Output the [x, y] coordinate of the center of the cell containing the given text.  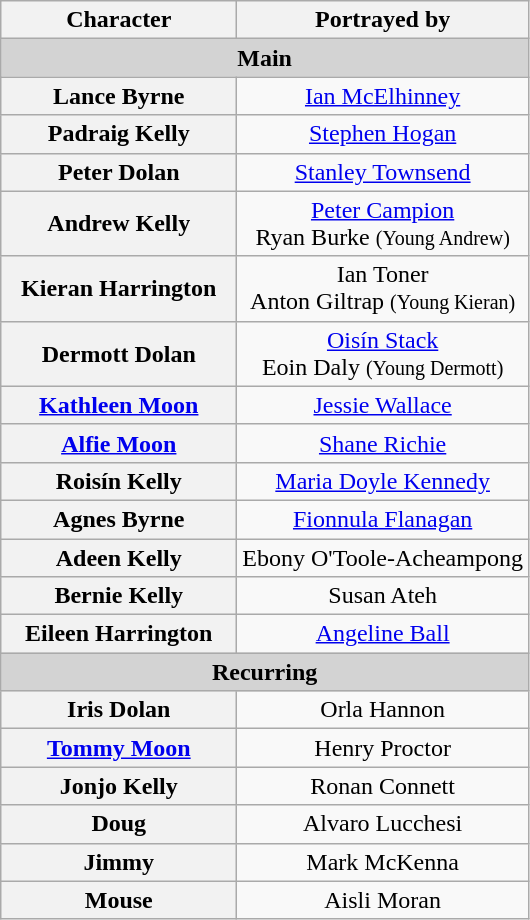
Doug [119, 824]
Padraig Kelly [119, 134]
Alfie Moon [119, 443]
Portrayed by [383, 20]
Peter Dolan [119, 172]
Ronan Connett [383, 786]
Shane Richie [383, 443]
Adeen Kelly [119, 557]
Peter CampionRyan Burke (Young Andrew) [383, 224]
Susan Ateh [383, 596]
Stanley Townsend [383, 172]
Bernie Kelly [119, 596]
Mark McKenna [383, 862]
Andrew Kelly [119, 224]
Roisín Kelly [119, 481]
Character [119, 20]
Eileen Harrington [119, 634]
Orla Hannon [383, 710]
Ebony O'Toole-Acheampong [383, 557]
Kieran Harrington [119, 288]
Agnes Byrne [119, 519]
Angeline Ball [383, 634]
Jonjo Kelly [119, 786]
Henry Proctor [383, 748]
Dermott Dolan [119, 354]
Recurring [265, 672]
Maria Doyle Kennedy [383, 481]
Ian TonerAnton Giltrap (Young Kieran) [383, 288]
Fionnula Flanagan [383, 519]
Ian McElhinney [383, 96]
Kathleen Moon [119, 405]
Oisín StackEoin Daly (Young Dermott) [383, 354]
Alvaro Lucchesi [383, 824]
Mouse [119, 900]
Tommy Moon [119, 748]
Main [265, 58]
Iris Dolan [119, 710]
Aisli Moran [383, 900]
Jessie Wallace [383, 405]
Lance Byrne [119, 96]
Stephen Hogan [383, 134]
Jimmy [119, 862]
